From the cell containing the given text, extract its center point as [X, Y] coordinate. 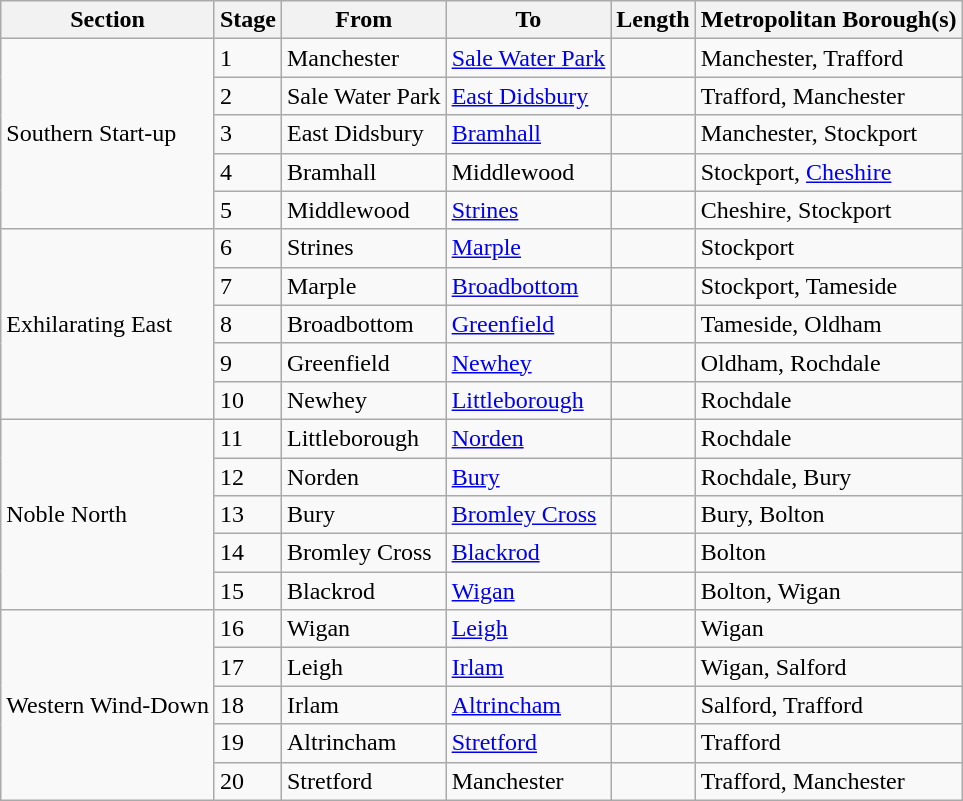
17 [248, 667]
2 [248, 96]
8 [248, 324]
Stockport [828, 248]
Metropolitan Borough(s) [828, 20]
14 [248, 553]
Southern Start-up [108, 134]
Manchester, Stockport [828, 134]
18 [248, 705]
Stockport, Cheshire [828, 172]
Noble North [108, 514]
Bury, Bolton [828, 515]
1 [248, 58]
13 [248, 515]
Length [653, 20]
Western Wind-Down [108, 705]
3 [248, 134]
Rochdale, Bury [828, 477]
12 [248, 477]
Oldham, Rochdale [828, 362]
16 [248, 629]
10 [248, 400]
Manchester, Trafford [828, 58]
Wigan, Salford [828, 667]
Section [108, 20]
7 [248, 286]
9 [248, 362]
6 [248, 248]
4 [248, 172]
Exhilarating East [108, 324]
Stockport, Tameside [828, 286]
19 [248, 743]
Bolton, Wigan [828, 591]
Salford, Trafford [828, 705]
20 [248, 781]
Bolton [828, 553]
From [364, 20]
Stage [248, 20]
Trafford [828, 743]
Cheshire, Stockport [828, 210]
5 [248, 210]
Tameside, Oldham [828, 324]
15 [248, 591]
11 [248, 438]
To [528, 20]
